Determine the (x, y) coordinate at the center of the cell enclosing the given text.  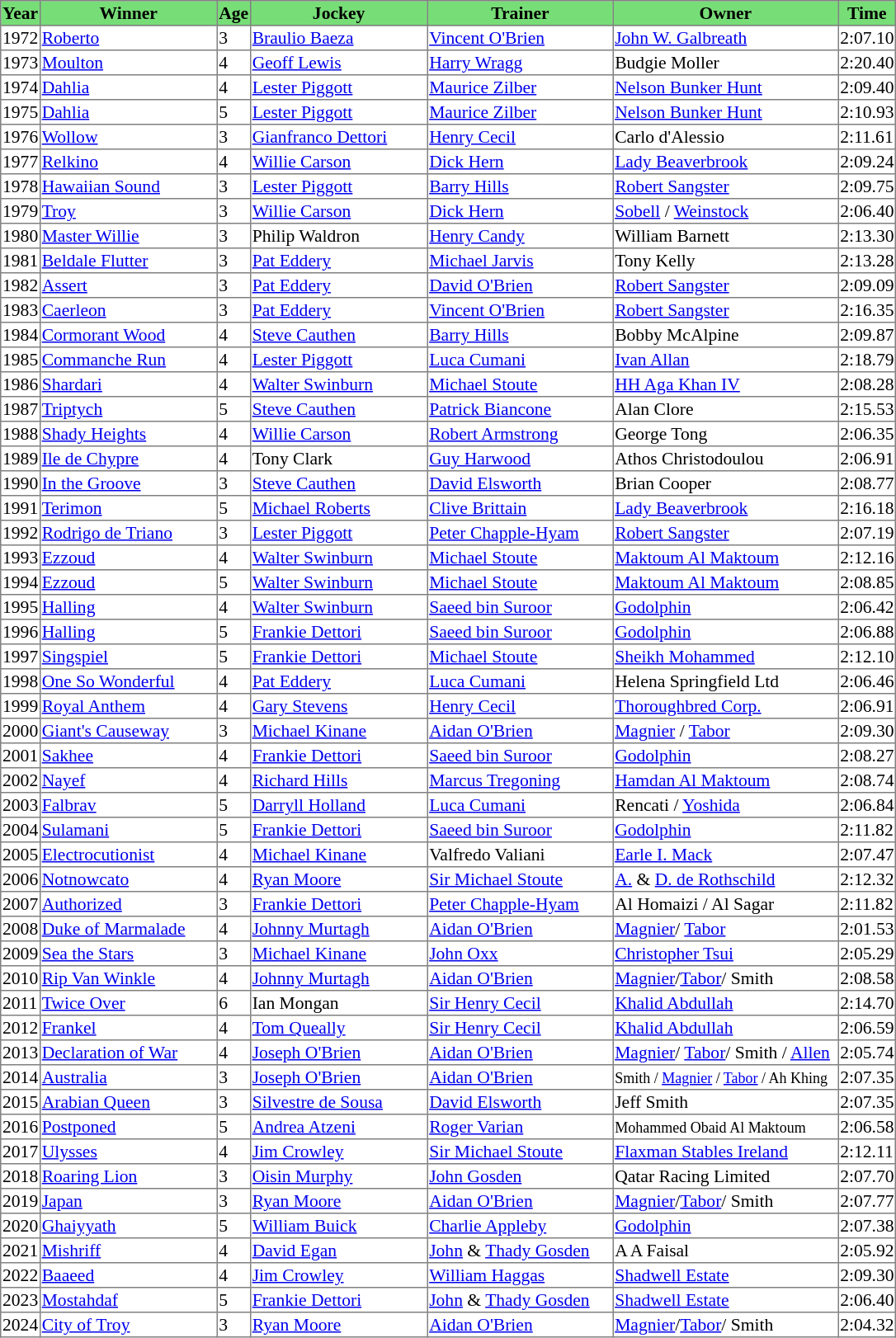
Tony Kelly (726, 261)
Rodrigo de Triano (128, 533)
Notnowcato (128, 879)
Sakhee (128, 756)
1980 (21, 236)
1979 (21, 211)
2:08.27 (867, 756)
2020 (21, 1226)
1978 (21, 186)
Mohammed Obaid Al Maktoum (726, 1127)
2012 (21, 1028)
Australia (128, 1077)
2000 (21, 731)
2:15.53 (867, 409)
Ivan Allan (726, 360)
Patrick Biancone (520, 409)
2016 (21, 1127)
Caerleon (128, 310)
David O'Brien (520, 285)
Giant's Causeway (128, 731)
Authorized (128, 904)
1972 (21, 38)
Gary Stevens (338, 706)
Ile de Chypre (128, 459)
2:08.58 (867, 978)
Japan (128, 1201)
Al Homaizi / Al Sagar (726, 904)
2:12.32 (867, 879)
Magnier / Tabor (726, 731)
1989 (21, 459)
2022 (21, 1275)
Braulio Baeza (338, 38)
Cormorant Wood (128, 335)
1982 (21, 285)
Baaeed (128, 1275)
6 (233, 1003)
Winner (128, 13)
Shardari (128, 384)
Bobby McAlpine (726, 335)
2:06.58 (867, 1127)
1997 (21, 657)
Jockey (338, 13)
Christopher Tsui (726, 954)
Declaration of War (128, 1053)
City of Troy (128, 1325)
2021 (21, 1251)
Owner (726, 13)
2002 (21, 780)
Marcus Tregoning (520, 780)
2:05.92 (867, 1251)
2:18.79 (867, 360)
2:01.53 (867, 929)
2:11.61 (867, 137)
2:16.18 (867, 508)
In the Groove (128, 483)
2:05.29 (867, 954)
Guy Harwood (520, 459)
2:09.87 (867, 335)
1995 (21, 607)
Oisin Murphy (338, 1176)
Smith / Magnier / Tabor / Ah Khing (726, 1077)
Arabian Queen (128, 1102)
2:07.70 (867, 1176)
2009 (21, 954)
2:14.70 (867, 1003)
Philip Waldron (338, 236)
2:08.77 (867, 483)
1991 (21, 508)
William Haggas (520, 1275)
1998 (21, 681)
Harry Wragg (520, 63)
Age (233, 13)
2:16.35 (867, 310)
Andrea Atzeni (338, 1127)
David Egan (338, 1251)
2:20.40 (867, 63)
2:06.84 (867, 805)
Electrocutionist (128, 855)
William Buick (338, 1226)
Frankel (128, 1028)
1988 (21, 434)
Carlo d'Alessio (726, 137)
Roger Varian (520, 1127)
Time (867, 13)
John W. Galbreath (726, 38)
1987 (21, 409)
1973 (21, 63)
1977 (21, 162)
Magnier/ Tabor (726, 929)
2:07.77 (867, 1201)
2:13.30 (867, 236)
1983 (21, 310)
Triptych (128, 409)
Athos Christodoulou (726, 459)
2:06.42 (867, 607)
1976 (21, 137)
Tony Clark (338, 459)
1975 (21, 112)
Rencati / Yoshida (726, 805)
Twice Over (128, 1003)
1992 (21, 533)
2:09.24 (867, 162)
2:06.35 (867, 434)
2024 (21, 1325)
2:10.93 (867, 112)
2003 (21, 805)
1984 (21, 335)
2:07.10 (867, 38)
Ghaiyyath (128, 1226)
A. & D. de Rothschild (726, 879)
Roberto (128, 38)
Master Willie (128, 236)
2:08.74 (867, 780)
2011 (21, 1003)
2:06.46 (867, 681)
2:07.38 (867, 1226)
2023 (21, 1300)
1990 (21, 483)
2:09.75 (867, 186)
Sulamani (128, 830)
2:06.59 (867, 1028)
Silvestre de Sousa (338, 1102)
1999 (21, 706)
Michael Jarvis (520, 261)
Hawaiian Sound (128, 186)
Sobell / Weinstock (726, 211)
Nayef (128, 780)
Year (21, 13)
2005 (21, 855)
Valfredo Valiani (520, 855)
Jeff Smith (726, 1102)
Henry Candy (520, 236)
2006 (21, 879)
Trainer (520, 13)
2019 (21, 1201)
2001 (21, 756)
Assert (128, 285)
1974 (21, 87)
1981 (21, 261)
2:09.09 (867, 285)
2:08.85 (867, 582)
William Barnett (726, 236)
Mostahdaf (128, 1300)
Hamdan Al Maktoum (726, 780)
Gianfranco Dettori (338, 137)
Ian Mongan (338, 1003)
2007 (21, 904)
Clive Brittain (520, 508)
Geoff Lewis (338, 63)
1985 (21, 360)
Terimon (128, 508)
Singspiel (128, 657)
1993 (21, 558)
John Oxx (520, 954)
Richard Hills (338, 780)
Royal Anthem (128, 706)
Alan Clore (726, 409)
George Tong (726, 434)
Brian Cooper (726, 483)
2:09.40 (867, 87)
2:12.16 (867, 558)
HH Aga Khan IV (726, 384)
Sea the Stars (128, 954)
2:08.28 (867, 384)
2:12.10 (867, 657)
One So Wonderful (128, 681)
Charlie Appleby (520, 1226)
1986 (21, 384)
2:12.11 (867, 1152)
Shady Heights (128, 434)
Qatar Racing Limited (726, 1176)
1996 (21, 632)
Helena Springfield Ltd (726, 681)
2008 (21, 929)
2018 (21, 1176)
Postponed (128, 1127)
2:07.47 (867, 855)
Thoroughbred Corp. (726, 706)
Flaxman Stables Ireland (726, 1152)
A A Faisal (726, 1251)
Magnier/ Tabor/ Smith / Allen (726, 1053)
Relkino (128, 162)
2:05.74 (867, 1053)
2014 (21, 1077)
2017 (21, 1152)
1994 (21, 582)
Ulysses (128, 1152)
Tom Queally (338, 1028)
2015 (21, 1102)
2004 (21, 830)
Darryll Holland (338, 805)
Falbrav (128, 805)
Budgie Moller (726, 63)
Michael Roberts (338, 508)
2:07.19 (867, 533)
Wollow (128, 137)
Rip Van Winkle (128, 978)
Mishriff (128, 1251)
2:06.88 (867, 632)
2:13.28 (867, 261)
Robert Armstrong (520, 434)
Roaring Lion (128, 1176)
Moulton (128, 63)
Duke of Marmalade (128, 929)
Sheikh Mohammed (726, 657)
Troy (128, 211)
John Gosden (520, 1176)
Earle I. Mack (726, 855)
2:04.32 (867, 1325)
Commanche Run (128, 360)
2013 (21, 1053)
2010 (21, 978)
Beldale Flutter (128, 261)
